Capture the cell that displays the provided text and extract its [x, y] central coordinate. 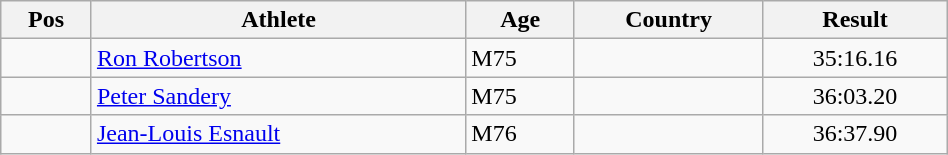
35:16.16 [855, 58]
36:37.90 [855, 134]
Ron Robertson [278, 58]
Pos [46, 20]
Age [520, 20]
Result [855, 20]
Peter Sandery [278, 96]
36:03.20 [855, 96]
M76 [520, 134]
Country [668, 20]
Jean-Louis Esnault [278, 134]
Athlete [278, 20]
